Pinpoint the cell where the given text exists, returning its [X, Y] midpoint coordinate. 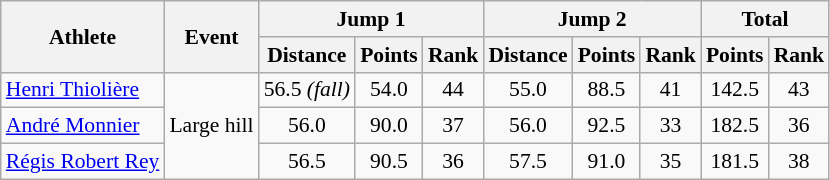
41 [670, 90]
92.5 [607, 126]
Athlete [83, 36]
142.5 [735, 90]
37 [454, 126]
33 [670, 126]
56.5 [307, 162]
Event [211, 36]
54.0 [389, 90]
56.5 (fall) [307, 90]
57.5 [528, 162]
Total [765, 19]
44 [454, 90]
91.0 [607, 162]
55.0 [528, 90]
90.5 [389, 162]
André Monnier [83, 126]
Henri Thiolière [83, 90]
43 [800, 90]
88.5 [607, 90]
Large hill [211, 126]
35 [670, 162]
90.0 [389, 126]
182.5 [735, 126]
Jump 2 [592, 19]
181.5 [735, 162]
Jump 1 [372, 19]
Régis Robert Rey [83, 162]
38 [800, 162]
